For the text-containing cell, return its midpoint in [x, y] coordinate format. 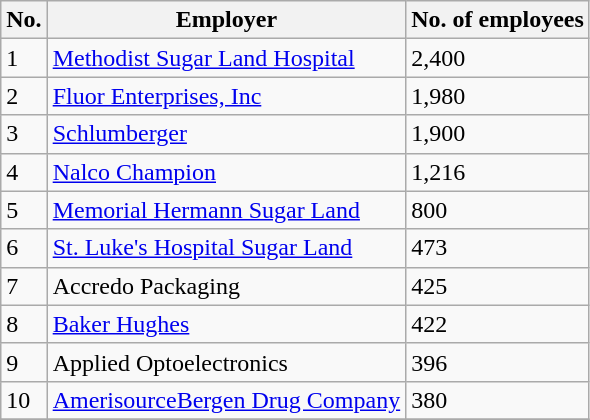
No. of employees [498, 20]
AmerisourceBergen Drug Company [226, 400]
5 [24, 210]
1,216 [498, 172]
1,900 [498, 134]
No. [24, 20]
2,400 [498, 58]
473 [498, 248]
Memorial Hermann Sugar Land [226, 210]
Accredo Packaging [226, 286]
8 [24, 324]
10 [24, 400]
7 [24, 286]
Schlumberger [226, 134]
Fluor Enterprises, Inc [226, 96]
9 [24, 362]
Baker Hughes [226, 324]
1,980 [498, 96]
Employer [226, 20]
1 [24, 58]
Methodist Sugar Land Hospital [226, 58]
425 [498, 286]
Applied Optoelectronics [226, 362]
422 [498, 324]
3 [24, 134]
396 [498, 362]
St. Luke's Hospital Sugar Land [226, 248]
380 [498, 400]
6 [24, 248]
2 [24, 96]
Nalco Champion [226, 172]
800 [498, 210]
4 [24, 172]
